Return [X, Y] of the center of cell containing provided text 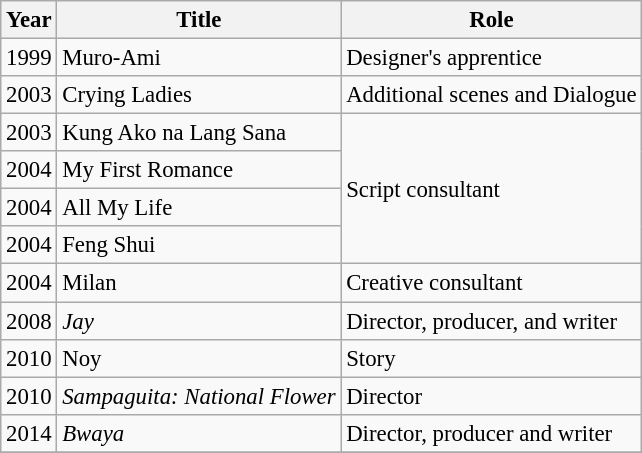
Kung Ako na Lang Sana [199, 133]
Additional scenes and Dialogue [492, 95]
Muro-Ami [199, 58]
Feng Shui [199, 245]
Crying Ladies [199, 95]
Year [29, 20]
Creative consultant [492, 283]
Role [492, 20]
My First Romance [199, 170]
Director, producer and writer [492, 433]
2014 [29, 433]
Bwaya [199, 433]
Milan [199, 283]
1999 [29, 58]
Director, producer, and writer [492, 321]
Designer's apprentice [492, 58]
2008 [29, 321]
Title [199, 20]
Sampaguita: National Flower [199, 396]
Jay [199, 321]
All My Life [199, 208]
Noy [199, 358]
Director [492, 396]
Story [492, 358]
Script consultant [492, 189]
